Search for the cell housing the specified text and yield its [x, y] center coordinate. 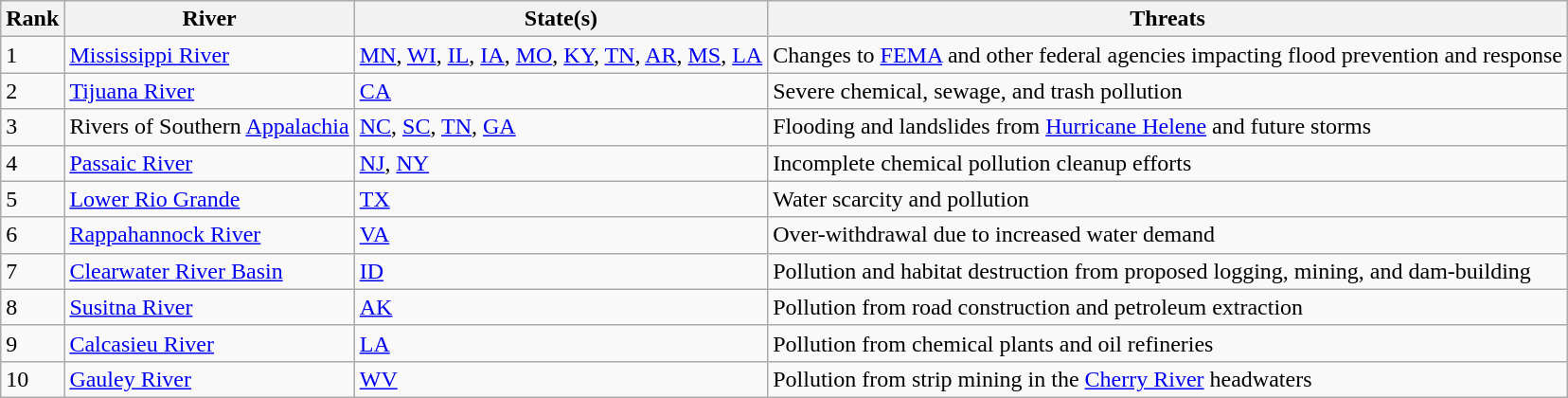
Pollution from strip mining in the Cherry River headwaters [1168, 379]
1 [32, 55]
Pollution from road construction and petroleum extraction [1168, 307]
Over-withdrawal due to increased water demand [1168, 235]
3 [32, 127]
8 [32, 307]
Rappahannock River [209, 235]
Threats [1168, 19]
10 [32, 379]
River [209, 19]
Incomplete chemical pollution cleanup efforts [1168, 163]
Pollution and habitat destruction from proposed logging, mining, and dam-building [1168, 271]
Flooding and landslides from Hurricane Helene and future storms [1168, 127]
Mississippi River [209, 55]
Susitna River [209, 307]
Calcasieu River [209, 343]
Water scarcity and pollution [1168, 199]
4 [32, 163]
MN, WI, IL, IA, MO, KY, TN, AR, MS, LA [561, 55]
CA [561, 91]
Tijuana River [209, 91]
VA [561, 235]
WV [561, 379]
Rivers of Southern Appalachia [209, 127]
5 [32, 199]
ID [561, 271]
Lower Rio Grande [209, 199]
Passaic River [209, 163]
2 [32, 91]
NC, SC, TN, GA [561, 127]
9 [32, 343]
6 [32, 235]
AK [561, 307]
Clearwater River Basin [209, 271]
State(s) [561, 19]
LA [561, 343]
Severe chemical, sewage, and trash pollution [1168, 91]
7 [32, 271]
Pollution from chemical plants and oil refineries [1168, 343]
NJ, NY [561, 163]
Rank [32, 19]
Gauley River [209, 379]
TX [561, 199]
Changes to FEMA and other federal agencies impacting flood prevention and response [1168, 55]
